Return (x, y) of the center of cell containing provided text 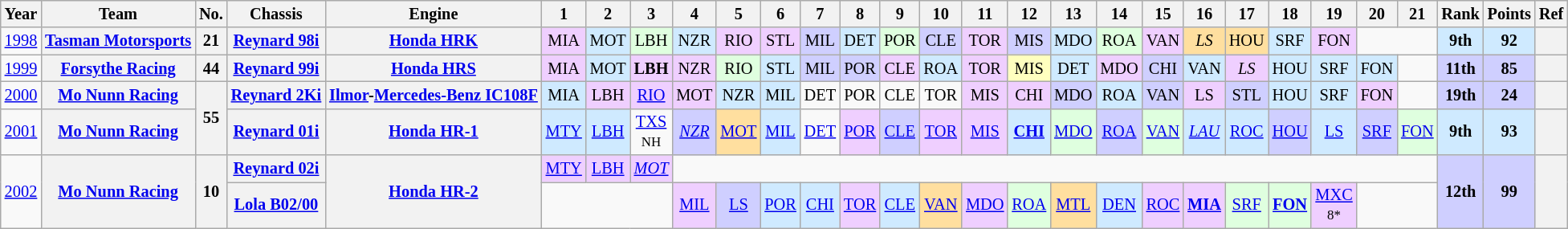
Honda HRK (434, 41)
16 (1204, 14)
14 (1119, 14)
TXSNH (652, 132)
Rank (1461, 14)
12th (1461, 191)
6 (780, 14)
44 (211, 68)
9 (899, 14)
MTL (1073, 205)
Ref (1551, 14)
13 (1073, 14)
1998 (21, 41)
12 (1029, 14)
Ilmor-Mercedes-Benz IC108F (434, 95)
55 (211, 117)
Reynard 98i (276, 41)
99 (1509, 191)
Chassis (276, 14)
1999 (21, 68)
3 (652, 14)
Reynard 99i (276, 68)
93 (1509, 132)
Honda HR-2 (434, 191)
92 (1509, 41)
LAU (1204, 132)
Reynard 2Ki (276, 95)
7 (821, 14)
Lola B02/00 (276, 205)
2000 (21, 95)
18 (1290, 14)
8 (860, 14)
19th (1461, 95)
24 (1509, 95)
19 (1334, 14)
Forsythe Racing (118, 68)
2001 (21, 132)
Honda HRS (434, 68)
Tasman Motorsports (118, 41)
DEN (1119, 205)
No. (211, 14)
2002 (21, 191)
17 (1247, 14)
Honda HR-1 (434, 132)
Points (1509, 14)
11 (984, 14)
MXC8* (1334, 205)
15 (1163, 14)
Team (118, 14)
1 (564, 14)
5 (739, 14)
85 (1509, 68)
Engine (434, 14)
2 (609, 14)
Reynard 01i (276, 132)
4 (694, 14)
20 (1377, 14)
11th (1461, 68)
Reynard 02i (276, 169)
Year (21, 14)
